Return (X, Y) of the center of cell containing provided text 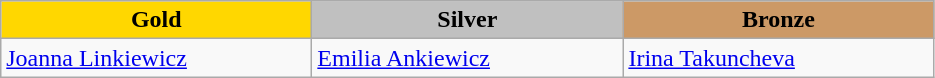
Emilia Ankiewicz (468, 58)
Joanna Linkiewicz (156, 58)
Irina Takuncheva (778, 58)
Gold (156, 20)
Silver (468, 20)
Bronze (778, 20)
